From the cell containing the given text, extract its center point as [x, y] coordinate. 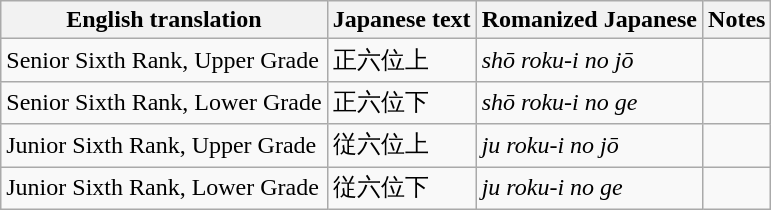
正六位下 [402, 102]
正六位上 [402, 60]
English translation [164, 20]
Senior Sixth Rank, Upper Grade [164, 60]
Notes [737, 20]
Romanized Japanese [589, 20]
shō roku-i no jō [589, 60]
shō roku-i no ge [589, 102]
Japanese text [402, 20]
Senior Sixth Rank, Lower Grade [164, 102]
従六位上 [402, 146]
Junior Sixth Rank, Upper Grade [164, 146]
ju roku-i no jō [589, 146]
Junior Sixth Rank, Lower Grade [164, 188]
ju roku-i no ge [589, 188]
従六位下 [402, 188]
